Find where the given text appears and provide that cell's center as [x, y] coordinate. 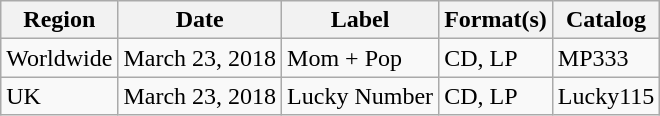
Region [60, 20]
Mom + Pop [360, 58]
Format(s) [496, 20]
Lucky115 [606, 96]
UK [60, 96]
Label [360, 20]
Worldwide [60, 58]
Date [200, 20]
Lucky Number [360, 96]
MP333 [606, 58]
Catalog [606, 20]
